Search for the cell housing the specified text and yield its (x, y) center coordinate. 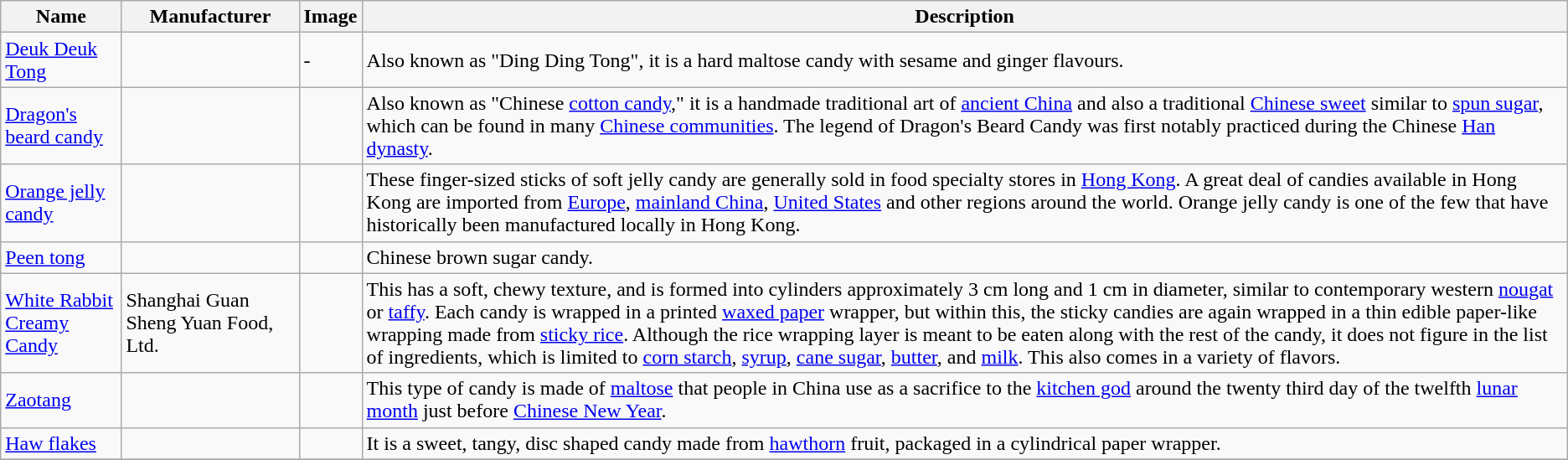
White Rabbit Creamy Candy (61, 323)
Dragon's beard candy (61, 126)
Description (965, 17)
Chinese brown sugar candy. (965, 257)
- (330, 60)
It is a sweet, tangy, disc shaped candy made from hawthorn fruit, packaged in a cylindrical paper wrapper. (965, 443)
Manufacturer (210, 17)
Name (61, 17)
Zaotang (61, 401)
Also known as "Ding Ding Tong", it is a hard maltose candy with sesame and ginger flavours. (965, 60)
Orange jelly candy (61, 203)
Image (330, 17)
Shanghai Guan Sheng Yuan Food, Ltd. (210, 323)
Deuk Deuk Tong (61, 60)
Haw flakes (61, 443)
Peen tong (61, 257)
